Search for the cell housing the specified text and yield its [X, Y] center coordinate. 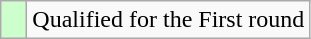
Qualified for the First round [168, 20]
